Locate the cell with the specified text and output its (X, Y) center coordinate. 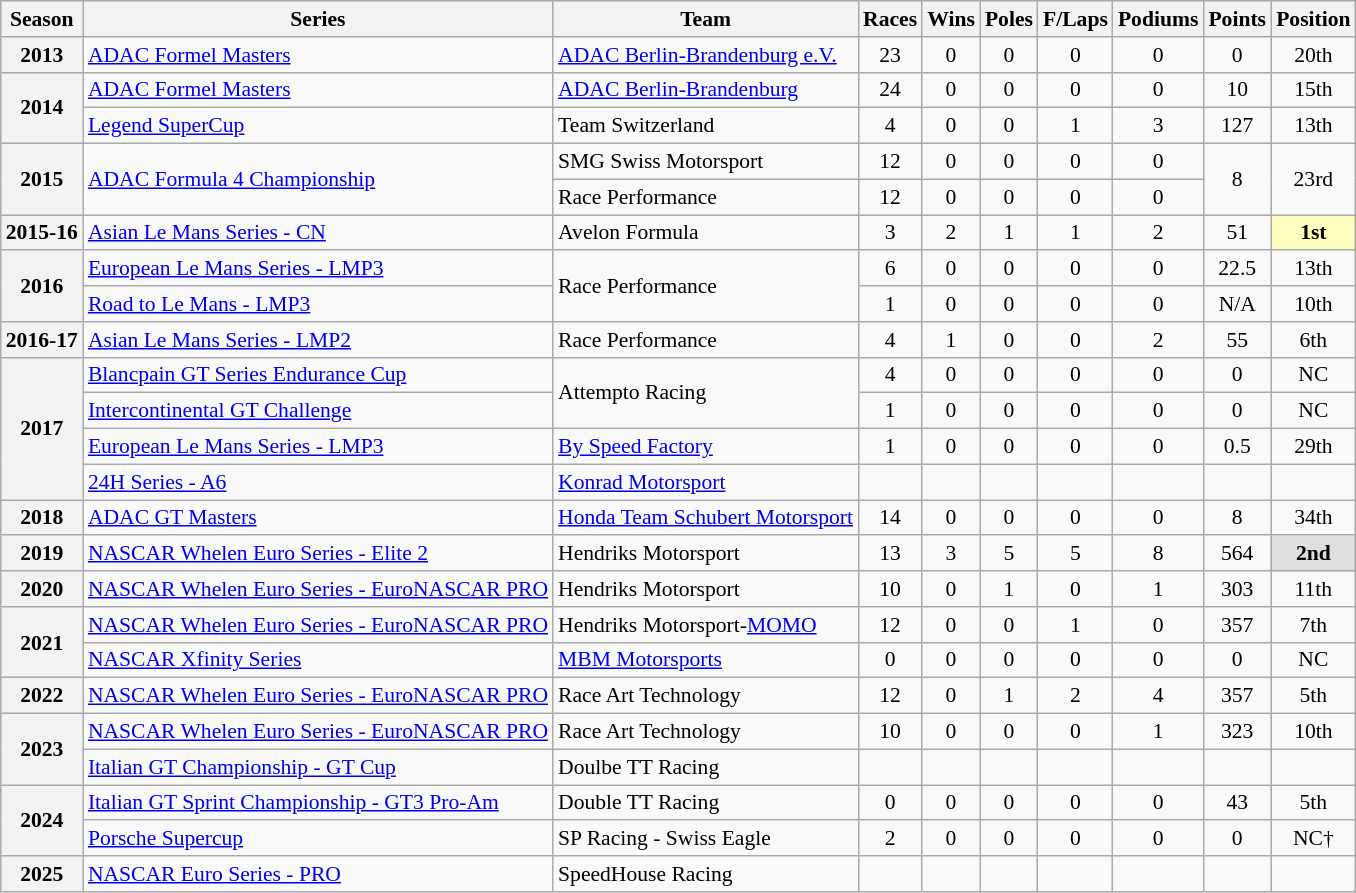
303 (1237, 589)
Points (1237, 19)
ADAC GT Masters (318, 518)
1st (1313, 233)
14 (890, 518)
20th (1313, 55)
2017 (42, 428)
2015 (42, 180)
N/A (1237, 304)
11th (1313, 589)
Avelon Formula (706, 233)
Series (318, 19)
2020 (42, 589)
Legend SuperCup (318, 126)
0.5 (1237, 447)
NASCAR Xfinity Series (318, 660)
Honda Team Schubert Motorsport (706, 518)
2019 (42, 554)
23rd (1313, 180)
564 (1237, 554)
2025 (42, 874)
2014 (42, 108)
15th (1313, 90)
ADAC Berlin-Brandenburg e.V. (706, 55)
Italian GT Championship - GT Cup (318, 767)
NASCAR Euro Series - PRO (318, 874)
Poles (1009, 19)
NC† (1313, 839)
34th (1313, 518)
51 (1237, 233)
23 (890, 55)
Doulbe TT Racing (706, 767)
ADAC Berlin-Brandenburg (706, 90)
Asian Le Mans Series - CN (318, 233)
24 (890, 90)
SMG Swiss Motorsport (706, 162)
Wins (951, 19)
13 (890, 554)
24H Series - A6 (318, 482)
2023 (42, 750)
Double TT Racing (706, 803)
Team Switzerland (706, 126)
2021 (42, 642)
NASCAR Whelen Euro Series - Elite 2 (318, 554)
7th (1313, 625)
55 (1237, 340)
Hendriks Motorsport-MOMO (706, 625)
By Speed Factory (706, 447)
2015-16 (42, 233)
Team (706, 19)
Races (890, 19)
Italian GT Sprint Championship - GT3 Pro-Am (318, 803)
29th (1313, 447)
Asian Le Mans Series - LMP2 (318, 340)
2nd (1313, 554)
Konrad Motorsport (706, 482)
2022 (42, 696)
323 (1237, 732)
6 (890, 269)
43 (1237, 803)
2018 (42, 518)
6th (1313, 340)
22.5 (1237, 269)
127 (1237, 126)
Season (42, 19)
Blancpain GT Series Endurance Cup (318, 375)
ADAC Formula 4 Championship (318, 180)
Podiums (1158, 19)
Road to Le Mans - LMP3 (318, 304)
MBM Motorsports (706, 660)
Intercontinental GT Challenge (318, 411)
2016-17 (42, 340)
SpeedHouse Racing (706, 874)
Position (1313, 19)
2016 (42, 286)
F/Laps (1076, 19)
2013 (42, 55)
SP Racing - Swiss Eagle (706, 839)
Attempto Racing (706, 392)
2024 (42, 820)
Porsche Supercup (318, 839)
